Extract the [x, y] coordinate from the center of the cell holding the provided text.  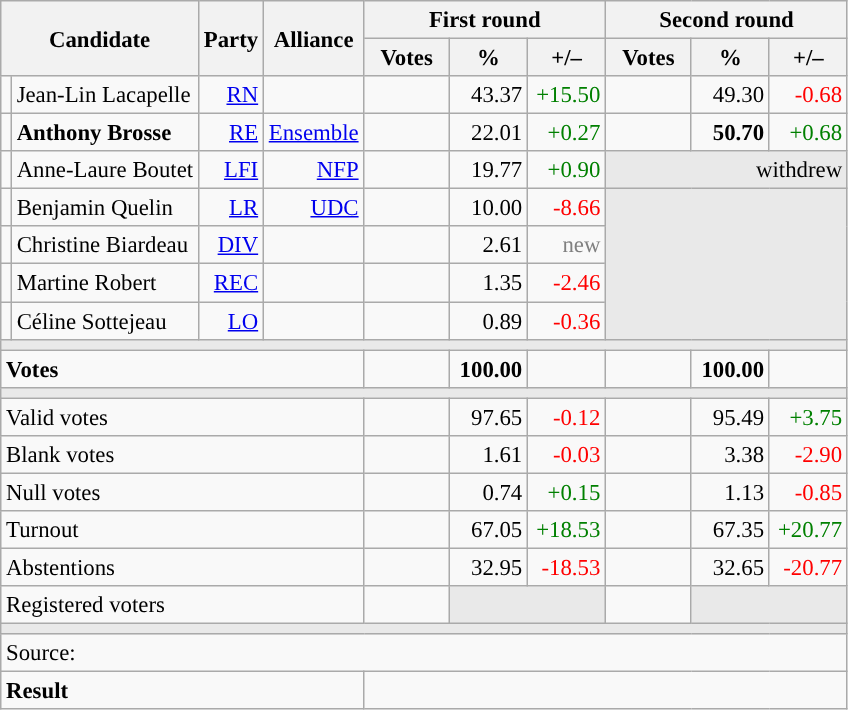
Candidate [100, 38]
Null votes [182, 492]
67.05 [488, 530]
-20.77 [808, 567]
+0.90 [567, 170]
REC [230, 283]
Christine Biardeau [104, 245]
67.35 [730, 530]
+18.53 [567, 530]
-2.90 [808, 455]
+0.68 [808, 133]
2.61 [488, 245]
-0.03 [567, 455]
+15.50 [567, 95]
+20.77 [808, 530]
LFI [230, 170]
0.89 [488, 321]
new [567, 245]
Anthony Brosse [104, 133]
3.38 [730, 455]
Second round [727, 20]
Party [230, 38]
0.74 [488, 492]
withdrew [727, 170]
-0.68 [808, 95]
1.35 [488, 283]
49.30 [730, 95]
-0.12 [567, 417]
-2.46 [567, 283]
First round [485, 20]
-0.36 [567, 321]
Jean-Lin Lacapelle [104, 95]
LR [230, 208]
DIV [230, 245]
Blank votes [182, 455]
32.65 [730, 567]
LO [230, 321]
Result [182, 691]
22.01 [488, 133]
1.13 [730, 492]
NFP [313, 170]
RN [230, 95]
1.61 [488, 455]
-0.85 [808, 492]
Anne-Laure Boutet [104, 170]
Ensemble [313, 133]
Martine Robert [104, 283]
+0.15 [567, 492]
Céline Sottejeau [104, 321]
95.49 [730, 417]
32.95 [488, 567]
Valid votes [182, 417]
43.37 [488, 95]
Turnout [182, 530]
-8.66 [567, 208]
RE [230, 133]
97.65 [488, 417]
50.70 [730, 133]
+3.75 [808, 417]
Abstentions [182, 567]
Alliance [313, 38]
Benjamin Quelin [104, 208]
10.00 [488, 208]
19.77 [488, 170]
+0.27 [567, 133]
-18.53 [567, 567]
Source: [424, 653]
Registered voters [182, 605]
UDC [313, 208]
